Provide the [X, Y] coordinate of the cell's center where the given text is located.  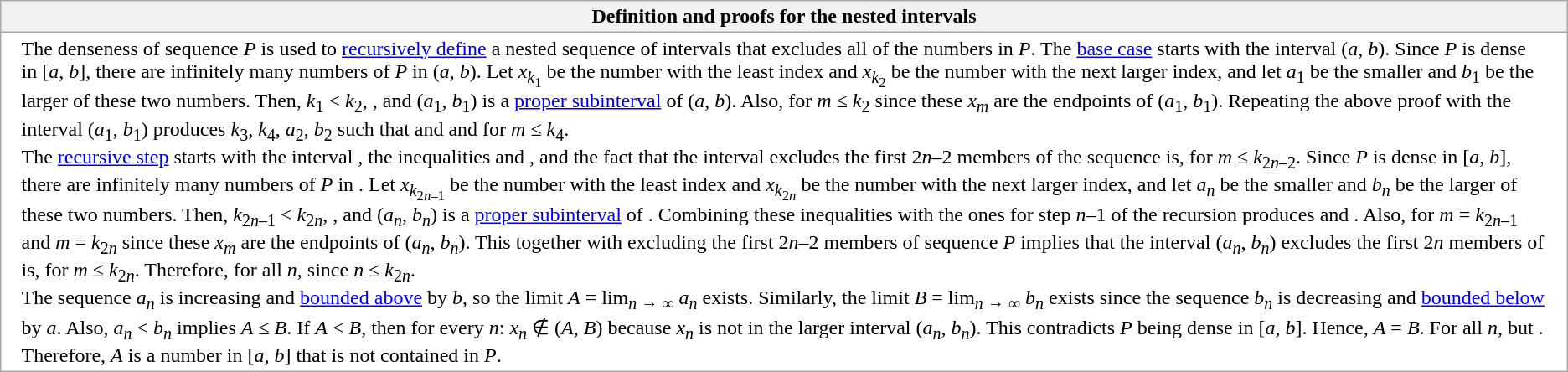
Definition and proofs for the nested intervals [784, 17]
